Locate the cell with the specified text and output its [x, y] center coordinate. 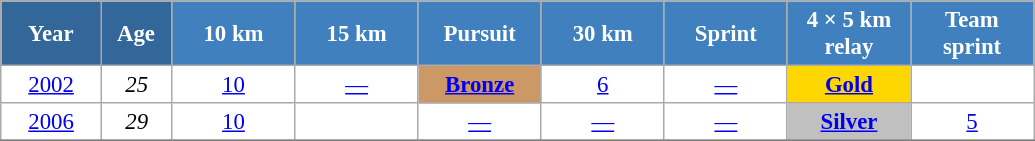
6 [602, 85]
5 [972, 122]
15 km [356, 34]
Year [52, 34]
Gold [848, 85]
Sprint [726, 34]
10 km [234, 34]
Team sprint [972, 34]
29 [136, 122]
2006 [52, 122]
Bronze [480, 85]
Pursuit [480, 34]
Age [136, 34]
30 km [602, 34]
2002 [52, 85]
4 × 5 km relay [848, 34]
25 [136, 85]
Silver [848, 122]
